Return the [X, Y] coordinate for the center point of the cell that contains the specified text.  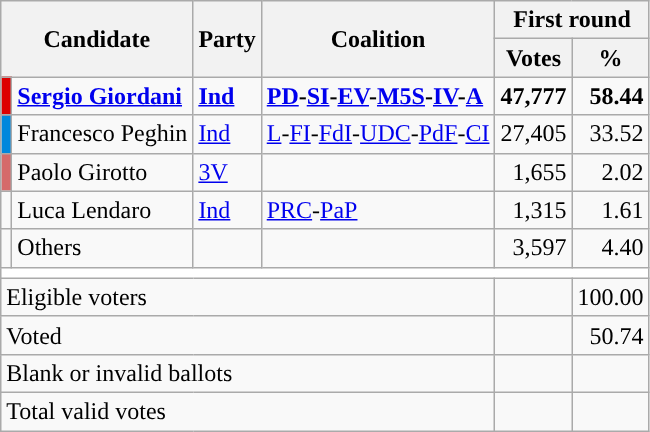
Paolo Girotto [102, 172]
50.74 [610, 335]
Votes [534, 58]
4.40 [610, 248]
PD-SI-EV-M5S-IV-A [378, 96]
Others [102, 248]
27,405 [534, 134]
Candidate [97, 39]
Francesco Peghin [102, 134]
1.61 [610, 210]
Luca Lendaro [102, 210]
33.52 [610, 134]
Blank or invalid ballots [248, 373]
2.02 [610, 172]
Coalition [378, 39]
L-FI-FdI-UDC-PdF-CI [378, 134]
Total valid votes [248, 411]
3,597 [534, 248]
1,655 [534, 172]
Eligible voters [248, 297]
100.00 [610, 297]
PRC-PaP [378, 210]
% [610, 58]
Voted [248, 335]
58.44 [610, 96]
Party [227, 39]
First round [572, 20]
1,315 [534, 210]
47,777 [534, 96]
Sergio Giordani [102, 96]
3V [227, 172]
